Detect which cell encompasses the target text, then output its (X, Y) center coordinate. 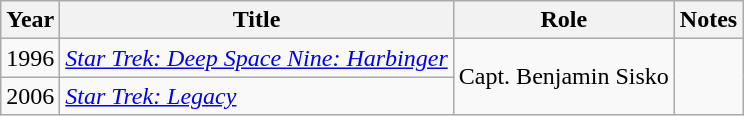
Star Trek: Deep Space Nine: Harbinger (256, 58)
Capt. Benjamin Sisko (564, 77)
Role (564, 20)
Title (256, 20)
Star Trek: Legacy (256, 96)
2006 (30, 96)
Notes (708, 20)
1996 (30, 58)
Year (30, 20)
